Locate the cell with the specified text and output its [X, Y] center coordinate. 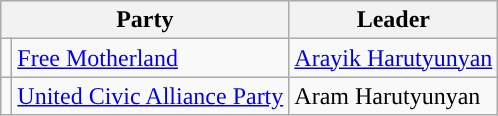
Party [145, 20]
Arayik Harutyunyan [394, 58]
Free Motherland [150, 58]
United Civic Alliance Party [150, 96]
Aram Harutyunyan [394, 96]
Leader [394, 20]
